Provide the [x, y] coordinate of the cell's center where the given text is located.  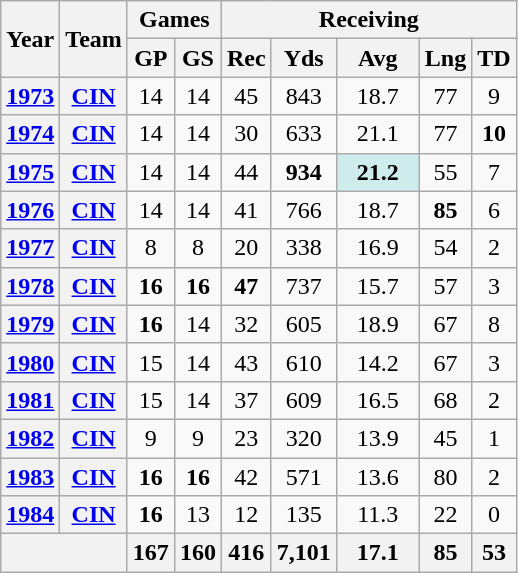
GS [198, 58]
18.9 [378, 324]
6 [494, 210]
GP [150, 58]
1979 [30, 324]
13 [198, 515]
68 [445, 400]
571 [304, 477]
10 [494, 134]
416 [246, 553]
55 [445, 172]
17.1 [378, 553]
Games [174, 20]
Avg [378, 58]
Rec [246, 58]
610 [304, 362]
53 [494, 553]
7,101 [304, 553]
Lng [445, 58]
167 [150, 553]
0 [494, 515]
609 [304, 400]
41 [246, 210]
1975 [30, 172]
11.3 [378, 515]
14.2 [378, 362]
30 [246, 134]
13.6 [378, 477]
32 [246, 324]
13.9 [378, 438]
934 [304, 172]
21.1 [378, 134]
766 [304, 210]
1980 [30, 362]
23 [246, 438]
1983 [30, 477]
15.7 [378, 286]
16.9 [378, 248]
1974 [30, 134]
80 [445, 477]
54 [445, 248]
1973 [30, 96]
1977 [30, 248]
12 [246, 515]
44 [246, 172]
843 [304, 96]
Yds [304, 58]
1982 [30, 438]
320 [304, 438]
Team [94, 39]
7 [494, 172]
21.2 [378, 172]
43 [246, 362]
1981 [30, 400]
605 [304, 324]
1978 [30, 286]
Year [30, 39]
22 [445, 515]
633 [304, 134]
135 [304, 515]
1 [494, 438]
1976 [30, 210]
338 [304, 248]
TD [494, 58]
42 [246, 477]
Receiving [368, 20]
1984 [30, 515]
16.5 [378, 400]
20 [246, 248]
160 [198, 553]
47 [246, 286]
737 [304, 286]
37 [246, 400]
57 [445, 286]
